Extract the (x, y) coordinate from the center of the cell holding the provided text.  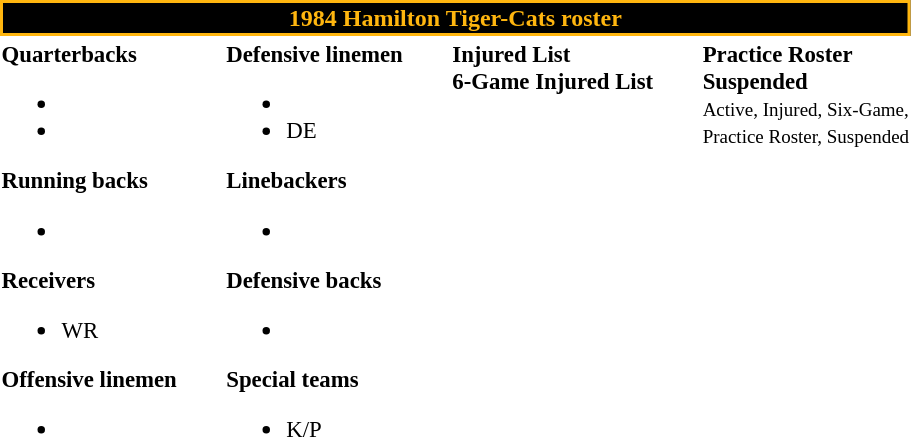
1984 Hamilton Tiger-Cats roster (456, 18)
